Pinpoint the cell where the given text exists, returning its [x, y] midpoint coordinate. 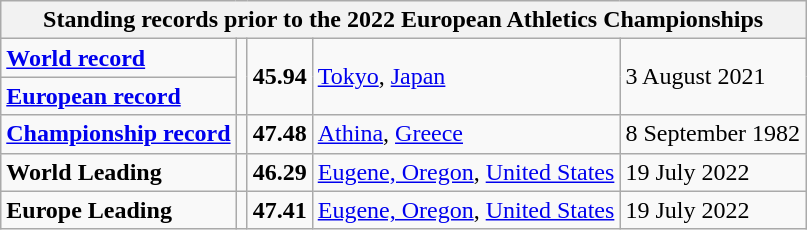
Athina, Greece [466, 134]
47.41 [280, 210]
8 September 1982 [713, 134]
Tokyo, Japan [466, 77]
Europe Leading [118, 210]
47.48 [280, 134]
Standing records prior to the 2022 European Athletics Championships [404, 20]
World Leading [118, 172]
3 August 2021 [713, 77]
European record [118, 96]
45.94 [280, 77]
46.29 [280, 172]
Championship record [118, 134]
World record [118, 58]
